Detect which cell encompasses the target text, then output its [X, Y] center coordinate. 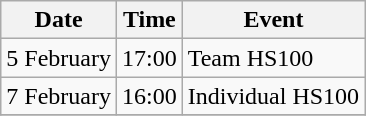
Time [149, 20]
7 February [59, 96]
16:00 [149, 96]
5 February [59, 58]
Date [59, 20]
Event [273, 20]
Individual HS100 [273, 96]
Team HS100 [273, 58]
17:00 [149, 58]
